Pinpoint the cell where the given text exists, returning its (X, Y) midpoint coordinate. 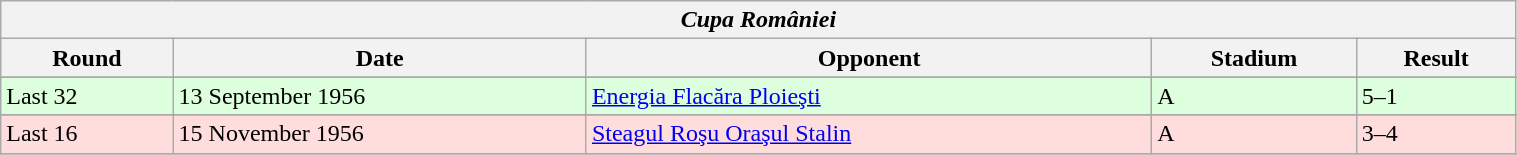
Steagul Roşu Oraşul Stalin (868, 134)
Date (380, 58)
13 September 1956 (380, 96)
Last 32 (87, 96)
Cupa României (758, 20)
Opponent (868, 58)
15 November 1956 (380, 134)
Energia Flacăra Ploieşti (868, 96)
3–4 (1436, 134)
Round (87, 58)
Stadium (1254, 58)
Result (1436, 58)
5–1 (1436, 96)
Last 16 (87, 134)
